From the cell containing the given text, extract its center point as [X, Y] coordinate. 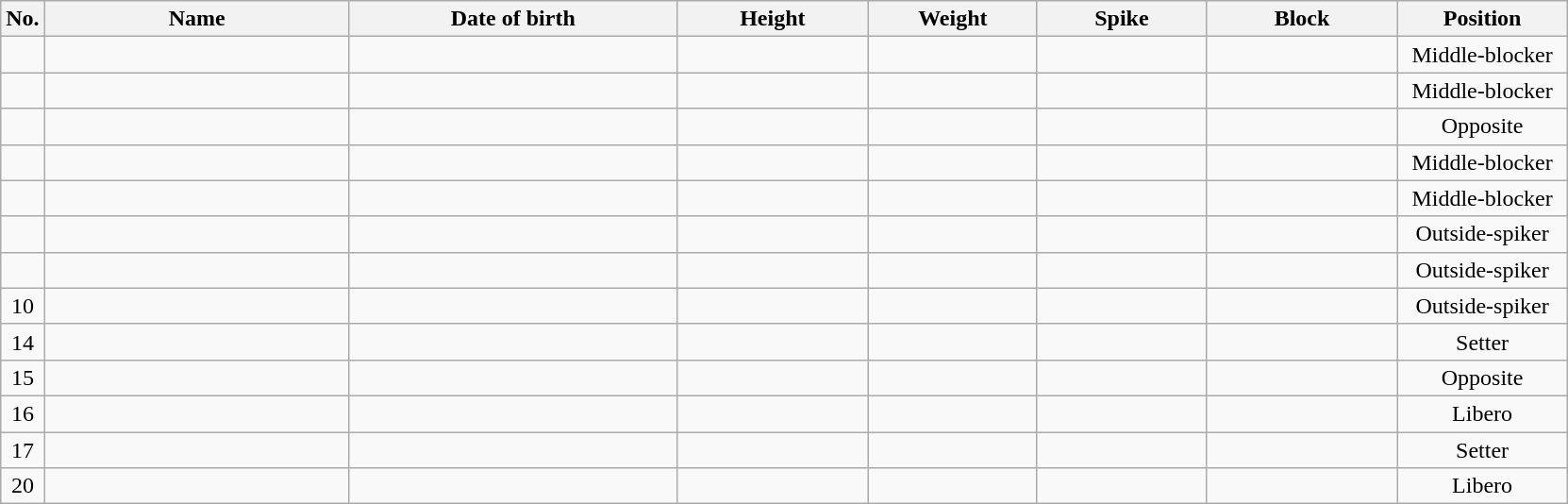
17 [23, 450]
20 [23, 486]
Spike [1121, 19]
14 [23, 342]
Block [1302, 19]
Weight [953, 19]
Height [772, 19]
16 [23, 413]
10 [23, 306]
No. [23, 19]
15 [23, 378]
Date of birth [513, 19]
Name [196, 19]
Position [1483, 19]
